Locate the cell with the specified text and output its (X, Y) center coordinate. 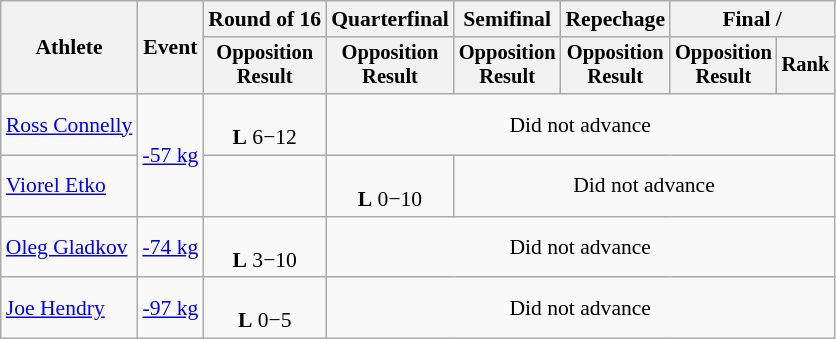
-57 kg (170, 155)
Rank (806, 66)
Event (170, 48)
L 6−12 (264, 124)
Round of 16 (264, 19)
Final / (752, 19)
Ross Connelly (70, 124)
Semifinal (508, 19)
L 3−10 (264, 248)
Athlete (70, 48)
Repechage (615, 19)
-74 kg (170, 248)
L 0−10 (390, 186)
Quarterfinal (390, 19)
Oleg Gladkov (70, 248)
L 0−5 (264, 308)
Viorel Etko (70, 186)
Joe Hendry (70, 308)
-97 kg (170, 308)
